Find where the given text appears and provide that cell's center as (X, Y) coordinate. 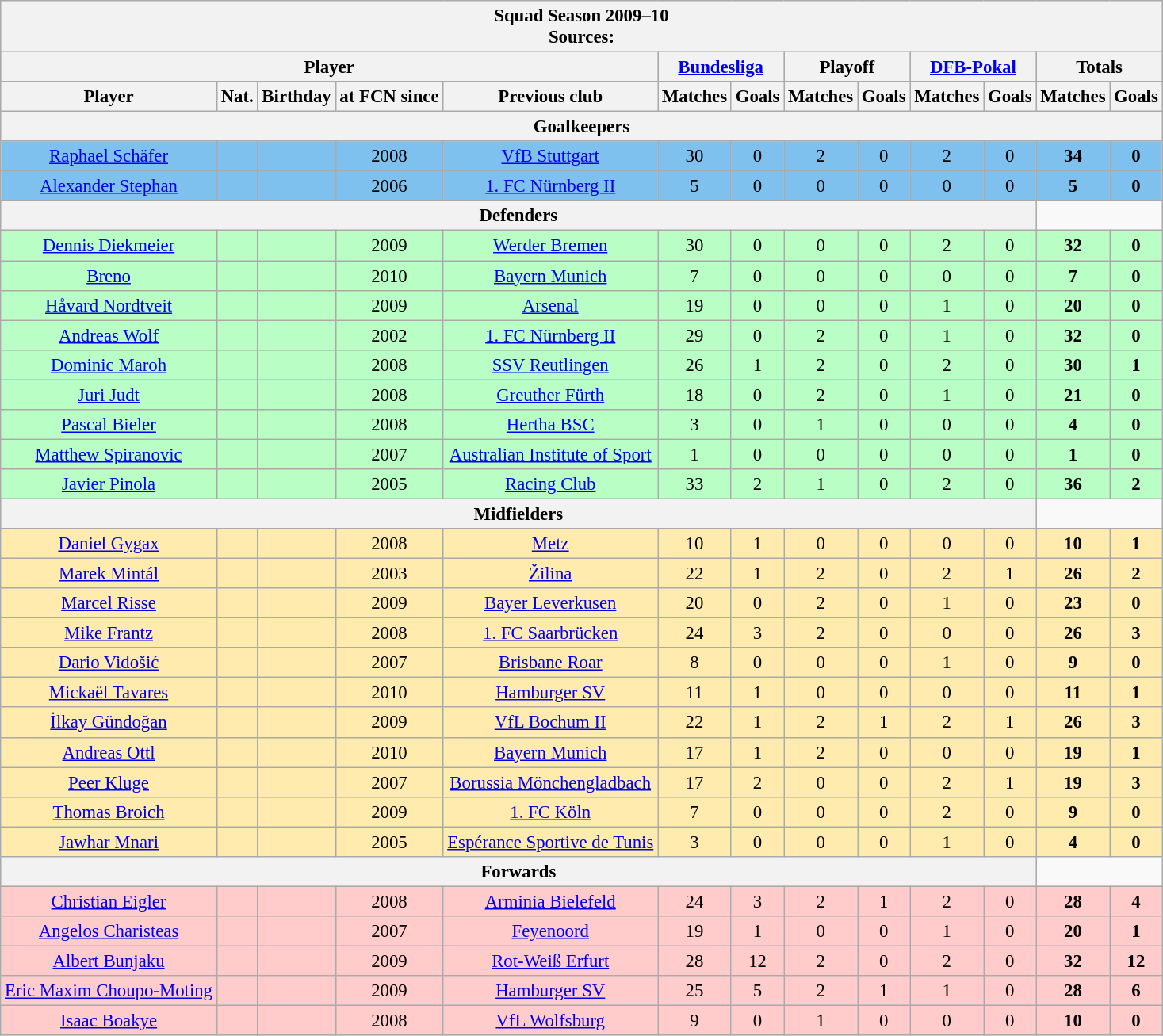
Andreas Ottl (109, 752)
at FCN since (389, 97)
Metz (550, 544)
Espérance Sportive de Tunis (550, 842)
18 (694, 395)
25 (694, 991)
Goalkeepers (582, 127)
VfL Wolfsburg (550, 1021)
23 (1073, 603)
Bayer Leverkusen (550, 603)
Rot-Weiß Erfurt (550, 961)
Alexander Stephan (109, 186)
Andreas Wolf (109, 335)
Bundesliga (721, 67)
1. FC Saarbrücken (550, 633)
Thomas Broich (109, 812)
Peer Kluge (109, 782)
6 (1136, 991)
Arsenal (550, 305)
Christian Eigler (109, 901)
Marcel Risse (109, 603)
Nat. (237, 97)
Marek Mintál (109, 574)
Forwards (518, 872)
Birthday (296, 97)
Feyenoord (550, 931)
Dominic Maroh (109, 365)
Isaac Boakye (109, 1021)
Daniel Gygax (109, 544)
34 (1073, 156)
Werder Bremen (550, 246)
Arminia Bielefeld (550, 901)
8 (694, 663)
DFB-Pokal (974, 67)
Australian Institute of Sport (550, 454)
Hertha BSC (550, 425)
Mickaël Tavares (109, 693)
36 (1073, 484)
Matthew Spiranovic (109, 454)
Pascal Bieler (109, 425)
Greuther Fürth (550, 395)
Squad Season 2009–10Sources: (582, 27)
1. FC Köln (550, 812)
2006 (389, 186)
Dario Vidošić (109, 663)
Midfielders (518, 514)
Raphael Schäfer (109, 156)
Defenders (518, 216)
Breno (109, 276)
Dennis Diekmeier (109, 246)
Angelos Charisteas (109, 931)
Racing Club (550, 484)
SSV Reutlingen (550, 365)
Žilina (550, 574)
VfL Bochum II (550, 723)
İlkay Gündoğan (109, 723)
VfB Stuttgart (550, 156)
Mike Frantz (109, 633)
Borussia Mönchengladbach (550, 782)
Javier Pinola (109, 484)
Eric Maxim Choupo-Moting (109, 991)
Brisbane Roar (550, 663)
33 (694, 484)
Previous club (550, 97)
21 (1073, 395)
29 (694, 335)
Playoff (847, 67)
Håvard Nordtveit (109, 305)
Juri Judt (109, 395)
Albert Bunjaku (109, 961)
2002 (389, 335)
Totals (1099, 67)
Jawhar Mnari (109, 842)
2003 (389, 574)
